From the cell containing the given text, extract its center point as (x, y) coordinate. 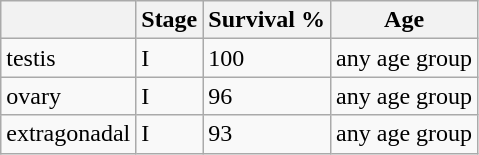
testis (68, 58)
ovary (68, 96)
100 (267, 58)
96 (267, 96)
93 (267, 134)
extragonadal (68, 134)
Stage (170, 20)
Age (404, 20)
Survival % (267, 20)
